Detect which cell encompasses the target text, then output its (x, y) center coordinate. 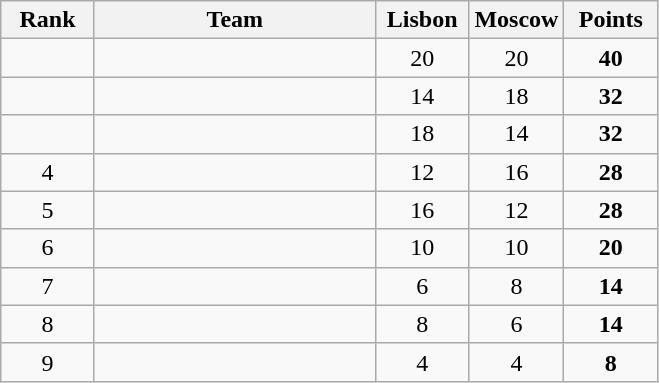
Lisbon (422, 20)
7 (48, 286)
Moscow (516, 20)
40 (611, 58)
Points (611, 20)
9 (48, 362)
Team (234, 20)
Rank (48, 20)
5 (48, 210)
